Pinpoint the cell where the given text exists, returning its (x, y) midpoint coordinate. 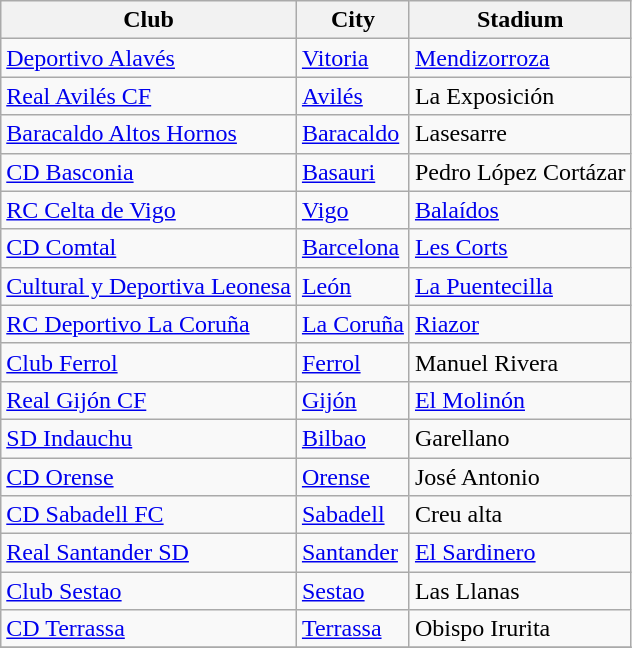
Les Corts (520, 248)
Cultural y Deportiva Leonesa (149, 286)
La Puentecilla (520, 286)
Vigo (352, 210)
Club Sestao (149, 591)
Club (149, 20)
Creu alta (520, 515)
Avilés (352, 96)
Club Ferrol (149, 362)
Garellano (520, 438)
CD Basconia (149, 172)
Terrassa (352, 629)
Real Avilés CF (149, 96)
Baracaldo Altos Hornos (149, 134)
Balaídos (520, 210)
Lasesarre (520, 134)
Stadium (520, 20)
La Exposición (520, 96)
Real Gijón CF (149, 400)
Sestao (352, 591)
City (352, 20)
Sabadell (352, 515)
Barcelona (352, 248)
La Coruña (352, 324)
José Antonio (520, 477)
León (352, 286)
Deportivo Alavés (149, 58)
CD Sabadell FC (149, 515)
SD Indauchu (149, 438)
RC Celta de Vigo (149, 210)
RC Deportivo La Coruña (149, 324)
Riazor (520, 324)
Bilbao (352, 438)
Mendizorroza (520, 58)
Vitoria (352, 58)
Ferrol (352, 362)
Manuel Rivera (520, 362)
Real Santander SD (149, 553)
El Sardinero (520, 553)
Pedro López Cortázar (520, 172)
Gijón (352, 400)
CD Orense (149, 477)
CD Terrassa (149, 629)
El Molinón (520, 400)
Las Llanas (520, 591)
Basauri (352, 172)
CD Comtal (149, 248)
Orense (352, 477)
Obispo Irurita (520, 629)
Baracaldo (352, 134)
Santander (352, 553)
